Identify which cell holds the provided text, then report its [x, y] central coordinate. 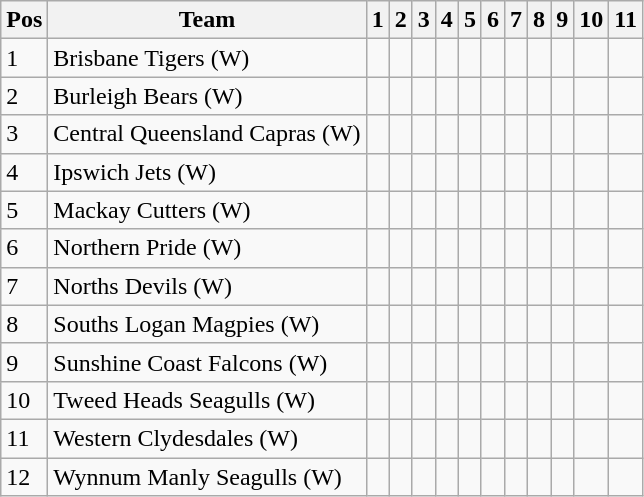
Souths Logan Magpies (W) [207, 324]
Northern Pride (W) [207, 248]
Burleigh Bears (W) [207, 96]
Western Clydesdales (W) [207, 438]
Ipswich Jets (W) [207, 172]
Wynnum Manly Seagulls (W) [207, 477]
Central Queensland Capras (W) [207, 134]
Mackay Cutters (W) [207, 210]
Brisbane Tigers (W) [207, 58]
Sunshine Coast Falcons (W) [207, 362]
Norths Devils (W) [207, 286]
Pos [24, 20]
Team [207, 20]
12 [24, 477]
Tweed Heads Seagulls (W) [207, 400]
